Identify which cell holds the provided text, then report its [X, Y] central coordinate. 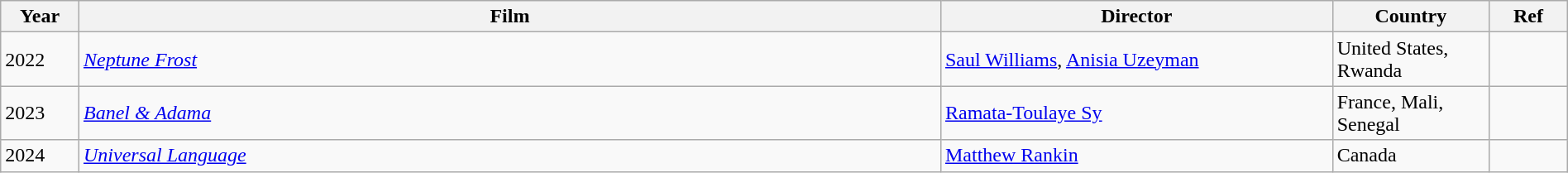
Year [40, 17]
France, Mali, Senegal [1411, 113]
Film [509, 17]
Matthew Rankin [1136, 156]
2022 [40, 60]
Director [1136, 17]
Neptune Frost [509, 60]
Ref [1528, 17]
United States, Rwanda [1411, 60]
2024 [40, 156]
Saul Williams, Anisia Uzeyman [1136, 60]
Canada [1411, 156]
Banel & Adama [509, 113]
2023 [40, 113]
Ramata-Toulaye Sy [1136, 113]
Country [1411, 17]
Universal Language [509, 156]
